Output the (X, Y) coordinate of the center of the cell containing the given text.  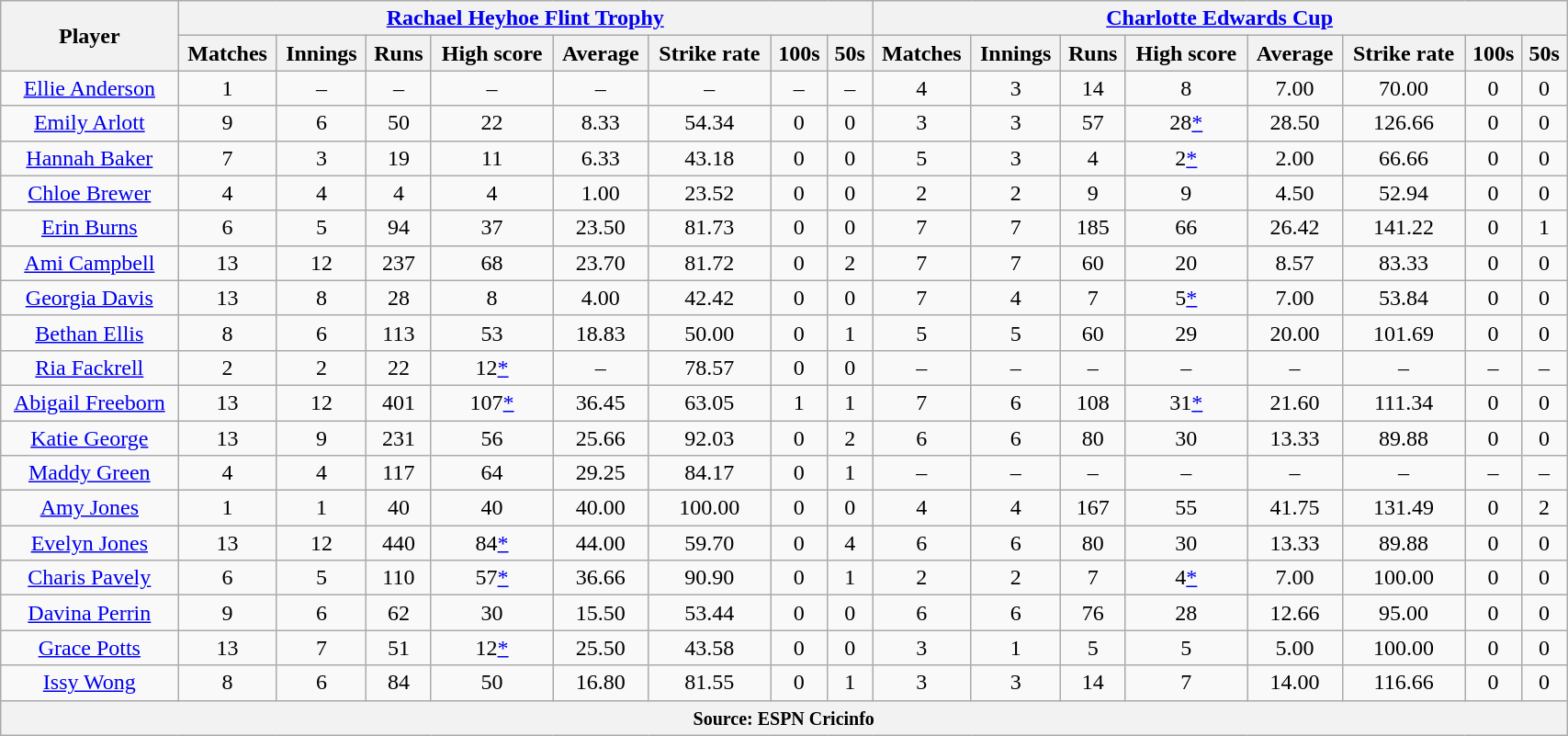
Charlotte Edwards Cup (1220, 18)
59.70 (709, 543)
64 (492, 473)
20.00 (1295, 333)
66 (1187, 228)
Davina Perrin (90, 613)
113 (399, 333)
52.94 (1404, 193)
Ami Campbell (90, 263)
231 (399, 438)
21.60 (1295, 402)
Chloe Brewer (90, 193)
31* (1187, 402)
12.66 (1295, 613)
Amy Jones (90, 508)
107* (492, 402)
56 (492, 438)
19 (399, 158)
78.57 (709, 368)
Georgia Davis (90, 298)
66.66 (1404, 158)
37 (492, 228)
Hannah Baker (90, 158)
Bethan Ellis (90, 333)
43.58 (709, 648)
40.00 (601, 508)
Issy Wong (90, 683)
43.18 (709, 158)
41.75 (1295, 508)
81.73 (709, 228)
20 (1187, 263)
18.83 (601, 333)
2* (1187, 158)
14.00 (1295, 683)
44.00 (601, 543)
23.70 (601, 263)
1.00 (601, 193)
51 (399, 648)
81.72 (709, 263)
55 (1187, 508)
29.25 (601, 473)
Player (90, 36)
237 (399, 263)
50.00 (709, 333)
8.33 (601, 123)
Evelyn Jones (90, 543)
Abigail Freeborn (90, 402)
Charis Pavely (90, 578)
Erin Burns (90, 228)
57* (492, 578)
Ria Fackrell (90, 368)
92.03 (709, 438)
2.00 (1295, 158)
111.34 (1404, 402)
Ellie Anderson (90, 88)
25.66 (601, 438)
Grace Potts (90, 648)
54.34 (709, 123)
Katie George (90, 438)
141.22 (1404, 228)
401 (399, 402)
25.50 (601, 648)
53 (492, 333)
167 (1093, 508)
84 (399, 683)
126.66 (1404, 123)
15.50 (601, 613)
28.50 (1295, 123)
62 (399, 613)
Rachael Heyhoe Flint Trophy (525, 18)
Source: ESPN Cricinfo (784, 718)
36.45 (601, 402)
90.90 (709, 578)
76 (1093, 613)
84* (492, 543)
116.66 (1404, 683)
131.49 (1404, 508)
95.00 (1404, 613)
70.00 (1404, 88)
26.42 (1295, 228)
Maddy Green (90, 473)
36.66 (601, 578)
23.50 (601, 228)
94 (399, 228)
Emily Arlott (90, 123)
53.84 (1404, 298)
11 (492, 158)
57 (1093, 123)
42.42 (709, 298)
84.17 (709, 473)
23.52 (709, 193)
8.57 (1295, 263)
4* (1187, 578)
6.33 (601, 158)
4.50 (1295, 193)
5.00 (1295, 648)
4.00 (601, 298)
81.55 (709, 683)
101.69 (1404, 333)
117 (399, 473)
185 (1093, 228)
63.05 (709, 402)
68 (492, 263)
16.80 (601, 683)
440 (399, 543)
28* (1187, 123)
110 (399, 578)
108 (1093, 402)
29 (1187, 333)
53.44 (709, 613)
83.33 (1404, 263)
5* (1187, 298)
